Search for the cell housing the specified text and yield its (x, y) center coordinate. 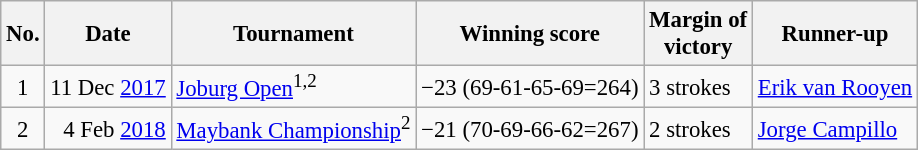
Maybank Championship2 (294, 129)
3 strokes (698, 87)
1 (23, 87)
−23 (69-61-65-69=264) (530, 87)
Erik van Rooyen (834, 87)
Tournament (294, 34)
Jorge Campillo (834, 129)
4 Feb 2018 (108, 129)
No. (23, 34)
2 (23, 129)
Date (108, 34)
Winning score (530, 34)
−21 (70-69-66-62=267) (530, 129)
2 strokes (698, 129)
Runner-up (834, 34)
11 Dec 2017 (108, 87)
Joburg Open1,2 (294, 87)
Margin ofvictory (698, 34)
